Output the [X, Y] coordinate of the center of the cell containing the given text.  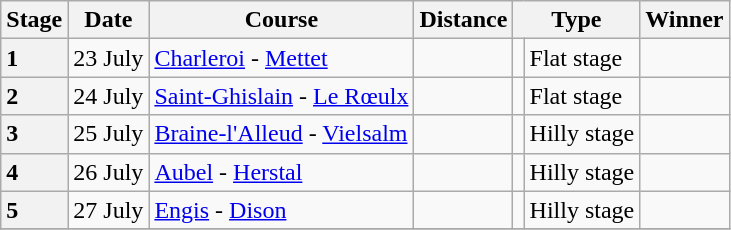
Stage [34, 20]
Charleroi - Mettet [282, 58]
Course [282, 20]
2 [34, 96]
24 July [108, 96]
23 July [108, 58]
25 July [108, 134]
26 July [108, 172]
1 [34, 58]
Aubel - Herstal [282, 172]
5 [34, 210]
Date [108, 20]
4 [34, 172]
Saint-Ghislain - Le Rœulx [282, 96]
Engis - Dison [282, 210]
Distance [464, 20]
3 [34, 134]
Type [576, 20]
27 July [108, 210]
Winner [684, 20]
Braine-l'Alleud - Vielsalm [282, 134]
